Locate the cell with the specified text and output its [X, Y] center coordinate. 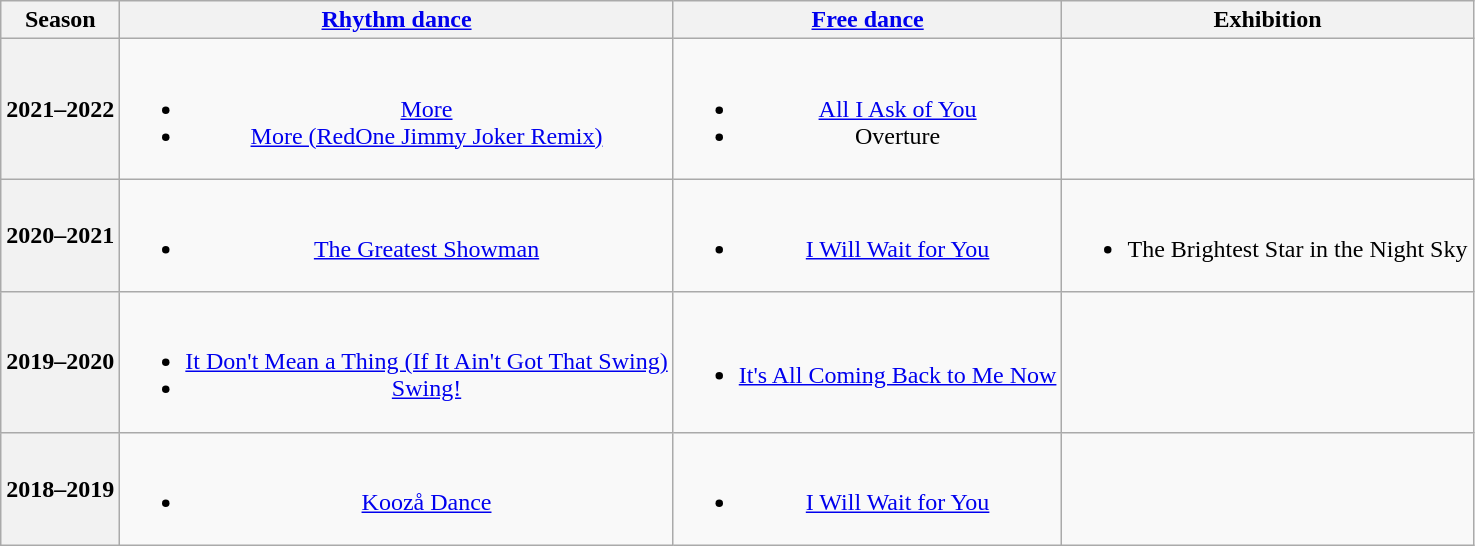
The Brightest Star in the Night Sky [1268, 236]
Koozå Dance [396, 488]
The Greatest Showman [396, 236]
Exhibition [1268, 20]
2019–2020 [60, 362]
Rhythm dance [396, 20]
2018–2019 [60, 488]
It Don't Mean a Thing (If It Ain't Got That Swing) Swing! [396, 362]
2020–2021 [60, 236]
2021–2022 [60, 109]
More More (RedOne Jimmy Joker Remix) [396, 109]
Free dance [868, 20]
All I Ask of YouOverture [868, 109]
Season [60, 20]
It's All Coming Back to Me Now [868, 362]
